Return the [x, y] coordinate for the center point of the cell that contains the specified text.  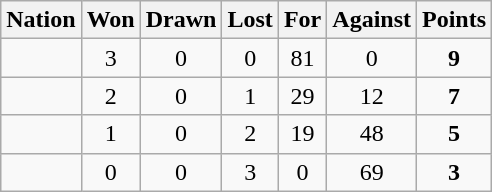
9 [454, 58]
12 [372, 96]
Won [110, 20]
Against [372, 20]
29 [302, 96]
48 [372, 134]
69 [372, 172]
81 [302, 58]
Lost [250, 20]
7 [454, 96]
5 [454, 134]
19 [302, 134]
Drawn [181, 20]
Nation [41, 20]
For [302, 20]
Points [454, 20]
